Find where the given text appears and provide that cell's center as (x, y) coordinate. 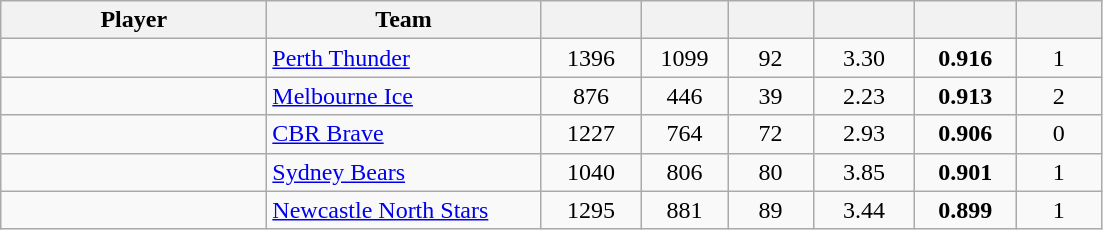
92 (771, 58)
1295 (590, 210)
0.913 (966, 96)
446 (684, 96)
Sydney Bears (404, 172)
Team (404, 20)
CBR Brave (404, 134)
3.30 (864, 58)
Melbourne Ice (404, 96)
764 (684, 134)
1227 (590, 134)
1040 (590, 172)
806 (684, 172)
39 (771, 96)
0 (1059, 134)
0.916 (966, 58)
0.899 (966, 210)
Perth Thunder (404, 58)
1099 (684, 58)
1396 (590, 58)
876 (590, 96)
2 (1059, 96)
3.44 (864, 210)
2.93 (864, 134)
89 (771, 210)
72 (771, 134)
Newcastle North Stars (404, 210)
0.901 (966, 172)
Player (134, 20)
80 (771, 172)
2.23 (864, 96)
3.85 (864, 172)
881 (684, 210)
0.906 (966, 134)
